Determine the (X, Y) coordinate at the center of the cell enclosing the given text.  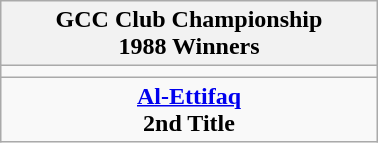
Al-Ettifaq2nd Title (189, 110)
GCC Club Championship 1988 Winners (189, 34)
